Return the [x, y] coordinate for the center point of the cell that contains the specified text.  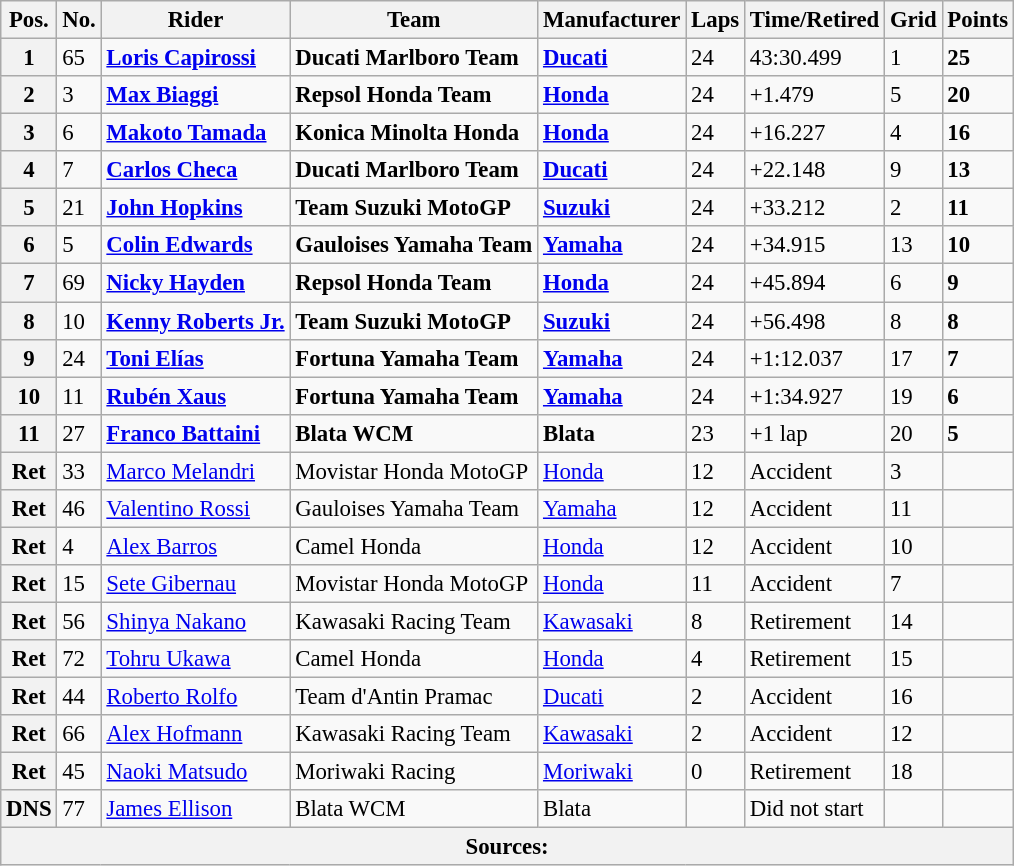
Rubén Xaus [196, 396]
Marco Melandri [196, 471]
Naoki Matsudo [196, 772]
27 [79, 433]
Team [414, 20]
Kenny Roberts Jr. [196, 321]
33 [79, 471]
Grid [914, 20]
46 [79, 509]
+1 lap [814, 433]
Pos. [29, 20]
Sete Gibernau [196, 584]
Laps [716, 20]
18 [914, 772]
Rider [196, 20]
+16.227 [814, 133]
69 [79, 283]
Shinya Nakano [196, 621]
Alex Barros [196, 546]
Loris Capirossi [196, 58]
17 [914, 358]
+33.212 [814, 208]
44 [79, 697]
Did not start [814, 809]
14 [914, 621]
77 [79, 809]
25 [978, 58]
+45.894 [814, 283]
Sources: [508, 847]
+1:34.927 [814, 396]
45 [79, 772]
19 [914, 396]
Carlos Checa [196, 170]
43:30.499 [814, 58]
Roberto Rolfo [196, 697]
Nicky Hayden [196, 283]
+1.479 [814, 95]
DNS [29, 809]
0 [716, 772]
Points [978, 20]
Manufacturer [612, 20]
66 [79, 734]
James Ellison [196, 809]
+34.915 [814, 245]
Moriwaki [612, 772]
Alex Hofmann [196, 734]
Konica Minolta Honda [414, 133]
Toni Elías [196, 358]
Valentino Rossi [196, 509]
Makoto Tamada [196, 133]
Tohru Ukawa [196, 659]
21 [79, 208]
Max Biaggi [196, 95]
+1:12.037 [814, 358]
Colin Edwards [196, 245]
Franco Battaini [196, 433]
Time/Retired [814, 20]
No. [79, 20]
72 [79, 659]
Team d'Antin Pramac [414, 697]
+22.148 [814, 170]
Moriwaki Racing [414, 772]
65 [79, 58]
56 [79, 621]
John Hopkins [196, 208]
23 [716, 433]
+56.498 [814, 321]
